Return the (X, Y) coordinate for the center point of the cell that contains the specified text.  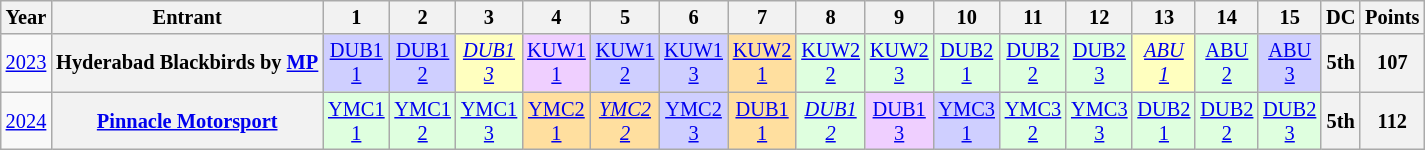
Points (1392, 17)
2024 (26, 121)
8 (830, 17)
9 (900, 17)
15 (1290, 17)
6 (694, 17)
Pinnacle Motorsport (187, 121)
YMC33 (1099, 121)
KUW21 (762, 63)
4 (556, 17)
ABU1 (1164, 63)
KUW13 (694, 63)
DC (1340, 17)
YMC21 (556, 121)
KUW23 (900, 63)
YMC31 (966, 121)
7 (762, 17)
5 (626, 17)
ABU3 (1290, 63)
13 (1164, 17)
3 (489, 17)
Entrant (187, 17)
YMC32 (1033, 121)
2023 (26, 63)
KUW11 (556, 63)
14 (1226, 17)
YMC11 (356, 121)
112 (1392, 121)
Hyderabad Blackbirds by MP (187, 63)
YMC12 (422, 121)
YMC23 (694, 121)
2 (422, 17)
Year (26, 17)
ABU2 (1226, 63)
YMC22 (626, 121)
KUW22 (830, 63)
10 (966, 17)
11 (1033, 17)
12 (1099, 17)
KUW12 (626, 63)
1 (356, 17)
YMC13 (489, 121)
107 (1392, 63)
